From the cell containing the given text, extract its center point as [X, Y] coordinate. 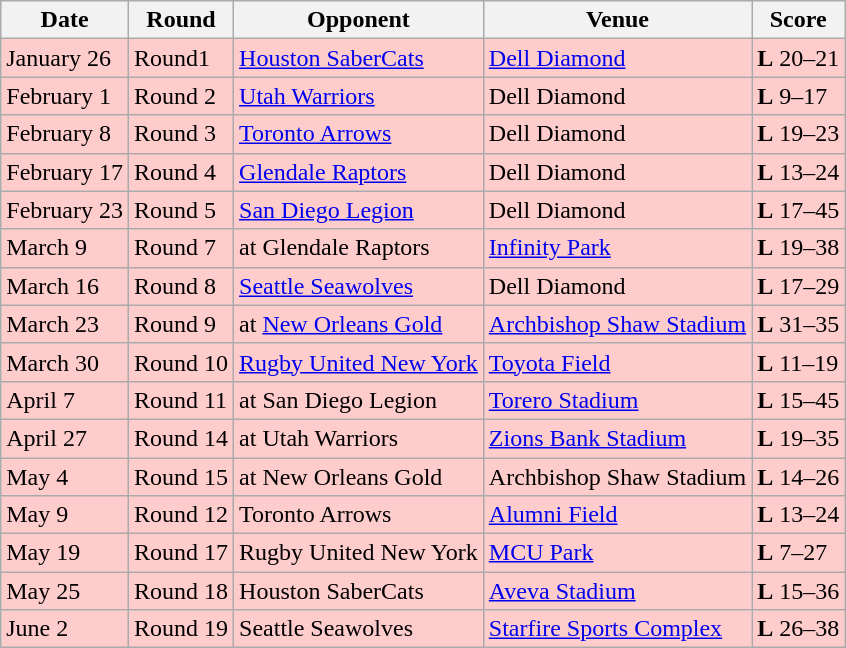
L 19–35 [798, 438]
Round 14 [180, 438]
Alumni Field [617, 515]
Glendale Raptors [359, 172]
at Utah Warriors [359, 438]
Round 15 [180, 477]
Starfire Sports Complex [617, 629]
L 15–36 [798, 591]
Round 8 [180, 286]
February 8 [65, 134]
L 11–19 [798, 362]
Round [180, 20]
Round 9 [180, 324]
May 4 [65, 477]
Utah Warriors [359, 96]
Torero Stadium [617, 400]
January 26 [65, 58]
Date [65, 20]
Round 12 [180, 515]
L 7–27 [798, 553]
L 19–38 [798, 248]
L 17–29 [798, 286]
March 9 [65, 248]
Round1 [180, 58]
L 19–23 [798, 134]
L 31–35 [798, 324]
Opponent [359, 20]
Round 3 [180, 134]
Round 4 [180, 172]
April 27 [65, 438]
Infinity Park [617, 248]
Round 2 [180, 96]
Round 10 [180, 362]
L 20–21 [798, 58]
February 23 [65, 210]
May 9 [65, 515]
March 16 [65, 286]
Round 18 [180, 591]
L 14–26 [798, 477]
Round 17 [180, 553]
L 15–45 [798, 400]
February 1 [65, 96]
San Diego Legion [359, 210]
L 26–38 [798, 629]
June 2 [65, 629]
at San Diego Legion [359, 400]
Round 11 [180, 400]
Toyota Field [617, 362]
May 25 [65, 591]
February 17 [65, 172]
April 7 [65, 400]
Round 19 [180, 629]
March 23 [65, 324]
May 19 [65, 553]
L 9–17 [798, 96]
at Glendale Raptors [359, 248]
Aveva Stadium [617, 591]
March 30 [65, 362]
Zions Bank Stadium [617, 438]
Score [798, 20]
L 17–45 [798, 210]
Round 7 [180, 248]
Venue [617, 20]
MCU Park [617, 553]
Round 5 [180, 210]
